Provide the (X, Y) coordinate of the cell's center where the given text is located.  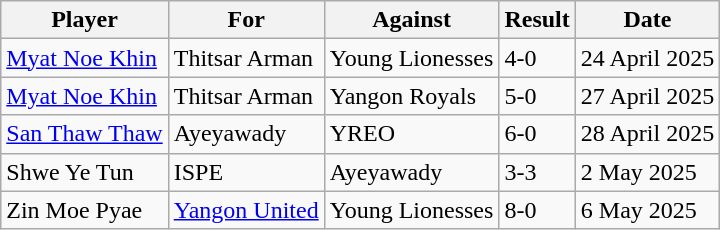
8-0 (537, 210)
6-0 (537, 134)
San Thaw Thaw (84, 134)
4-0 (537, 58)
Yangon Royals (412, 96)
Player (84, 20)
Against (412, 20)
3-3 (537, 172)
Date (647, 20)
24 April 2025 (647, 58)
Yangon United (246, 210)
Zin Moe Pyae (84, 210)
ISPE (246, 172)
5-0 (537, 96)
6 May 2025 (647, 210)
27 April 2025 (647, 96)
For (246, 20)
28 April 2025 (647, 134)
YREO (412, 134)
2 May 2025 (647, 172)
Shwe Ye Tun (84, 172)
Result (537, 20)
